Output the [x, y] coordinate of the center of the cell containing the given text.  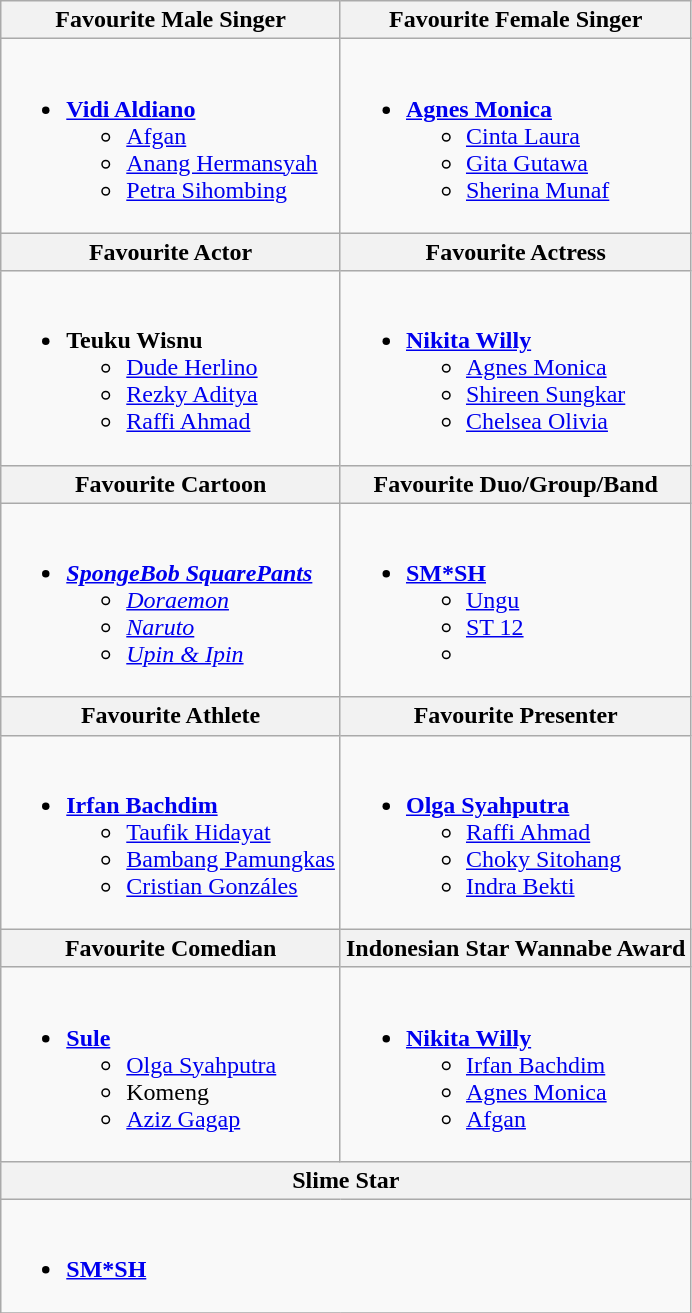
Favourite Cartoon [171, 484]
Favourite Presenter [516, 716]
Favourite Actor [171, 252]
Favourite Female Singer [516, 20]
Favourite Athlete [171, 716]
Irfan BachdimTaufik HidayatBambang PamungkasCristian Gonzáles [171, 832]
Favourite Duo/Group/Band [516, 484]
SpongeBob SquarePantsDoraemonNarutoUpin & Ipin [171, 600]
Slime Star [346, 1180]
Favourite Comedian [171, 948]
SuleOlga SyahputraKomengAziz Gagap [171, 1064]
Olga SyahputraRaffi AhmadChoky SitohangIndra Bekti [516, 832]
Teuku WisnuDude HerlinoRezky AdityaRaffi Ahmad [171, 368]
Vidi AldianoAfganAnang HermansyahPetra Sihombing [171, 136]
Nikita WillyIrfan BachdimAgnes MonicaAfgan [516, 1064]
Favourite Male Singer [171, 20]
Favourite Actress [516, 252]
SM*SHUnguST 12 [516, 600]
SM*SH [346, 1256]
Nikita WillyAgnes MonicaShireen SungkarChelsea Olivia [516, 368]
Agnes MonicaCinta LauraGita GutawaSherina Munaf [516, 136]
Indonesian Star Wannabe Award [516, 948]
